Determine the [x, y] coordinate at the center of the cell enclosing the given text.  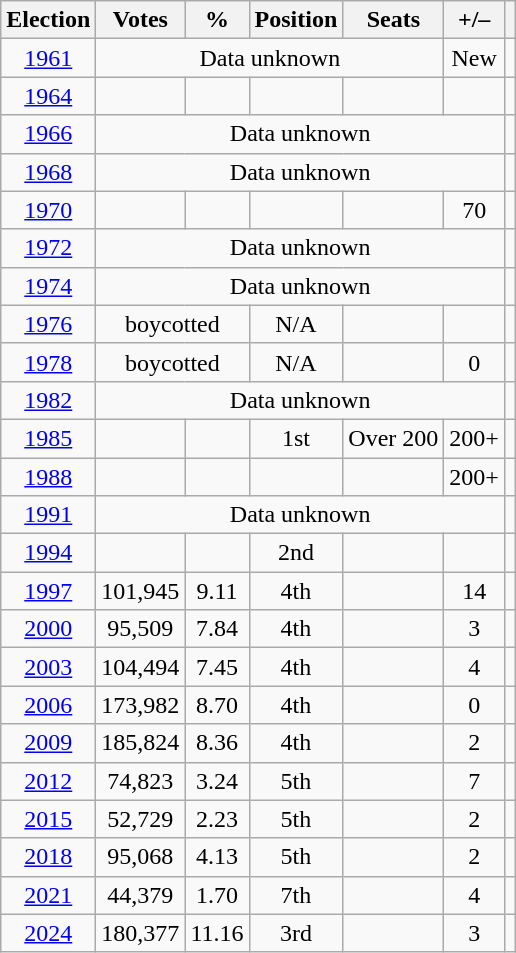
2006 [48, 705]
1994 [48, 553]
8.36 [217, 743]
1970 [48, 210]
173,982 [140, 705]
185,824 [140, 743]
2012 [48, 781]
7.45 [217, 667]
11.16 [217, 933]
2021 [48, 895]
3rd [296, 933]
1991 [48, 515]
9.11 [217, 591]
1.70 [217, 895]
1st [296, 438]
7 [474, 781]
Position [296, 20]
2009 [48, 743]
8.70 [217, 705]
Over 200 [394, 438]
4.13 [217, 857]
1968 [48, 172]
1982 [48, 400]
2015 [48, 819]
1972 [48, 248]
1964 [48, 96]
104,494 [140, 667]
Election [48, 20]
Seats [394, 20]
1976 [48, 324]
1997 [48, 591]
2000 [48, 629]
180,377 [140, 933]
+/– [474, 20]
52,729 [140, 819]
95,068 [140, 857]
1985 [48, 438]
% [217, 20]
2003 [48, 667]
2.23 [217, 819]
1966 [48, 134]
1978 [48, 362]
2nd [296, 553]
7th [296, 895]
74,823 [140, 781]
New [474, 58]
44,379 [140, 895]
7.84 [217, 629]
70 [474, 210]
2024 [48, 933]
1974 [48, 286]
14 [474, 591]
95,509 [140, 629]
101,945 [140, 591]
3.24 [217, 781]
2018 [48, 857]
Votes [140, 20]
1988 [48, 477]
1961 [48, 58]
